Search for the cell housing the specified text and yield its [x, y] center coordinate. 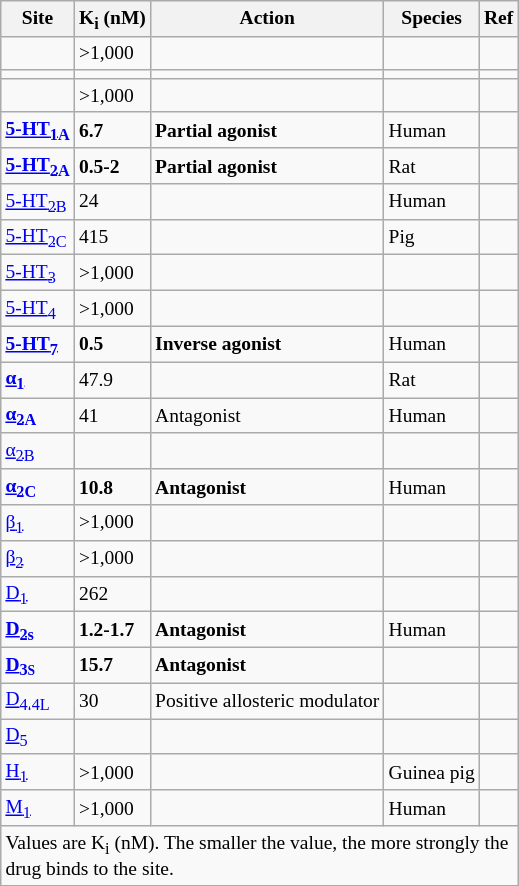
Ref [498, 19]
β1 [38, 523]
D3S [38, 665]
30 [112, 701]
α2A [38, 416]
10.8 [112, 487]
5-HT7 [38, 344]
47.9 [112, 380]
5-HT1A [38, 130]
5-HT4 [38, 309]
H1 [38, 772]
Pig [432, 237]
M1 [38, 808]
41 [112, 416]
α2B [38, 451]
α1 [38, 380]
D1 [38, 594]
α2C [38, 487]
5-HT2A [38, 166]
Guinea pig [432, 772]
5-HT2C [38, 237]
262 [112, 594]
Ki (nM) [112, 19]
Action [267, 19]
Inverse agonist [267, 344]
24 [112, 202]
Positive allosteric modulator [267, 701]
6.7 [112, 130]
β2 [38, 558]
0.5 [112, 344]
415 [112, 237]
5-HT2B [38, 202]
5-HT3 [38, 273]
Values are Ki (nM). The smaller the value, the more strongly the drug binds to the site. [260, 856]
15.7 [112, 665]
D2s [38, 630]
Site [38, 19]
D5 [38, 737]
0.5-2 [112, 166]
Species [432, 19]
1.2-1.7 [112, 630]
D4.4L [38, 701]
